Determine the [X, Y] coordinate at the center of the cell enclosing the given text.  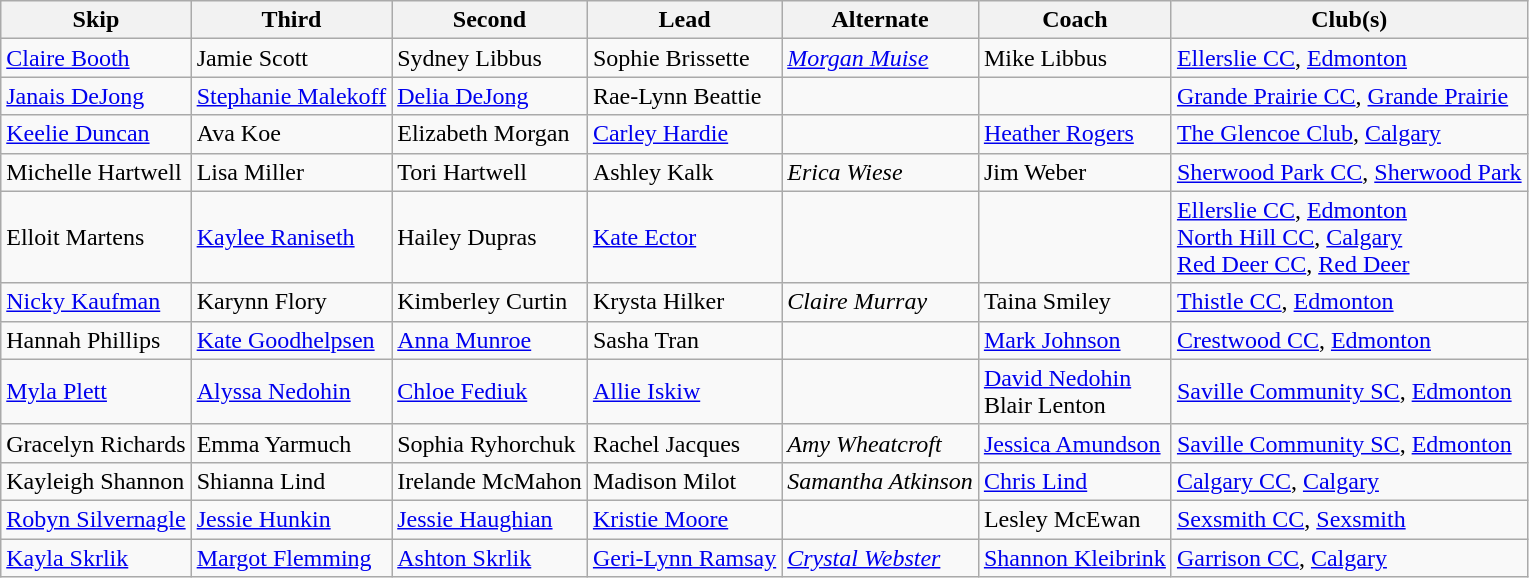
Karynn Flory [292, 302]
Tori Hartwell [490, 172]
Rae-Lynn Beattie [684, 96]
Morgan Muise [880, 58]
Allie Iskiw [684, 392]
Sophie Brissette [684, 58]
Elizabeth Morgan [490, 134]
Ellerslie CC, Edmonton North Hill CC, Calgary Red Deer CC, Red Deer [1349, 237]
Chris Lind [1074, 481]
Sexsmith CC, Sexsmith [1349, 519]
Keelie Duncan [96, 134]
Crestwood CC, Edmonton [1349, 340]
Chloe Fediuk [490, 392]
Elloit Martens [96, 237]
Skip [96, 20]
Geri-Lynn Ramsay [684, 557]
Robyn Silvernagle [96, 519]
Club(s) [1349, 20]
Michelle Hartwell [96, 172]
Thistle CC, Edmonton [1349, 302]
Anna Munroe [490, 340]
Alyssa Nedohin [292, 392]
Kayla Skrlik [96, 557]
Lesley McEwan [1074, 519]
Grande Prairie CC, Grande Prairie [1349, 96]
Shannon Kleibrink [1074, 557]
Gracelyn Richards [96, 443]
Jessie Hunkin [292, 519]
Garrison CC, Calgary [1349, 557]
Jamie Scott [292, 58]
Lisa Miller [292, 172]
Shianna Lind [292, 481]
Ellerslie CC, Edmonton [1349, 58]
Claire Murray [880, 302]
Hannah Phillips [96, 340]
Kaylee Raniseth [292, 237]
Margot Flemming [292, 557]
Taina Smiley [1074, 302]
Heather Rogers [1074, 134]
Sophia Ryhorchuk [490, 443]
Sydney Libbus [490, 58]
Carley Hardie [684, 134]
Emma Yarmuch [292, 443]
Jessie Haughian [490, 519]
Ashton Skrlik [490, 557]
Madison Milot [684, 481]
Ashley Kalk [684, 172]
Janais DeJong [96, 96]
Stephanie Malekoff [292, 96]
David Nedohin Blair Lenton [1074, 392]
Jim Weber [1074, 172]
Claire Booth [96, 58]
Sherwood Park CC, Sherwood Park [1349, 172]
Coach [1074, 20]
Kate Ector [684, 237]
Kayleigh Shannon [96, 481]
Jessica Amundson [1074, 443]
Sasha Tran [684, 340]
Erica Wiese [880, 172]
The Glencoe Club, Calgary [1349, 134]
Rachel Jacques [684, 443]
Samantha Atkinson [880, 481]
Alternate [880, 20]
Third [292, 20]
Amy Wheatcroft [880, 443]
Hailey Dupras [490, 237]
Mark Johnson [1074, 340]
Nicky Kaufman [96, 302]
Ava Koe [292, 134]
Second [490, 20]
Crystal Webster [880, 557]
Kristie Moore [684, 519]
Kimberley Curtin [490, 302]
Calgary CC, Calgary [1349, 481]
Myla Plett [96, 392]
Mike Libbus [1074, 58]
Krysta Hilker [684, 302]
Irelande McMahon [490, 481]
Delia DeJong [490, 96]
Lead [684, 20]
Kate Goodhelpsen [292, 340]
